For the text-containing cell, return its midpoint in [X, Y] coordinate format. 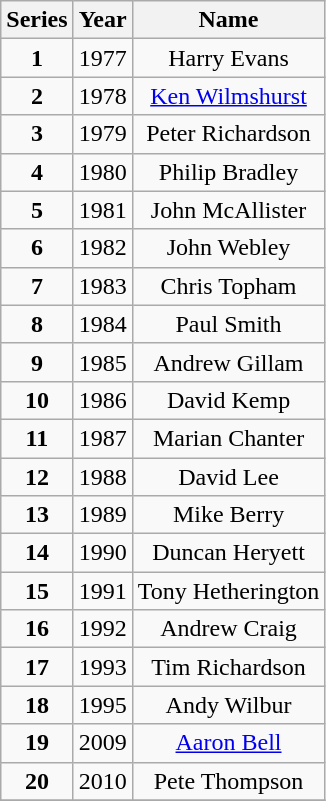
17 [37, 667]
7 [37, 286]
Mike Berry [228, 515]
Andrew Gillam [228, 362]
David Lee [228, 477]
1981 [102, 210]
6 [37, 248]
1984 [102, 324]
John McAllister [228, 210]
1986 [102, 400]
1991 [102, 591]
Duncan Heryett [228, 553]
Marian Chanter [228, 438]
John Webley [228, 248]
1988 [102, 477]
Ken Wilmshurst [228, 96]
9 [37, 362]
1 [37, 58]
1979 [102, 134]
1990 [102, 553]
Andy Wilbur [228, 705]
13 [37, 515]
Chris Topham [228, 286]
1995 [102, 705]
4 [37, 172]
1980 [102, 172]
16 [37, 629]
18 [37, 705]
1978 [102, 96]
1989 [102, 515]
2009 [102, 743]
Philip Bradley [228, 172]
14 [37, 553]
1985 [102, 362]
12 [37, 477]
Andrew Craig [228, 629]
11 [37, 438]
2010 [102, 781]
3 [37, 134]
Tony Hetherington [228, 591]
Year [102, 20]
15 [37, 591]
David Kemp [228, 400]
1992 [102, 629]
5 [37, 210]
8 [37, 324]
Harry Evans [228, 58]
1993 [102, 667]
1983 [102, 286]
Aaron Bell [228, 743]
Name [228, 20]
Tim Richardson [228, 667]
10 [37, 400]
1987 [102, 438]
2 [37, 96]
19 [37, 743]
1982 [102, 248]
Peter Richardson [228, 134]
Pete Thompson [228, 781]
Series [37, 20]
20 [37, 781]
Paul Smith [228, 324]
1977 [102, 58]
